From the cell containing the given text, extract its center point as (X, Y) coordinate. 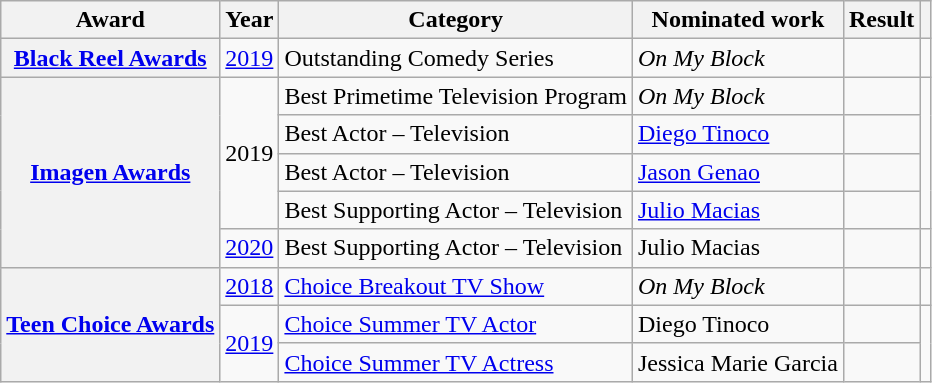
Best Primetime Television Program (456, 96)
Award (110, 20)
Category (456, 20)
Result (881, 20)
Nominated work (738, 20)
Choice Summer TV Actress (456, 362)
2020 (250, 248)
Choice Summer TV Actor (456, 324)
Teen Choice Awards (110, 324)
Year (250, 20)
Outstanding Comedy Series (456, 58)
Jason Genao (738, 172)
2018 (250, 286)
Choice Breakout TV Show (456, 286)
Black Reel Awards (110, 58)
Jessica Marie Garcia (738, 362)
Imagen Awards (110, 172)
